Search for the cell housing the specified text and yield its [X, Y] center coordinate. 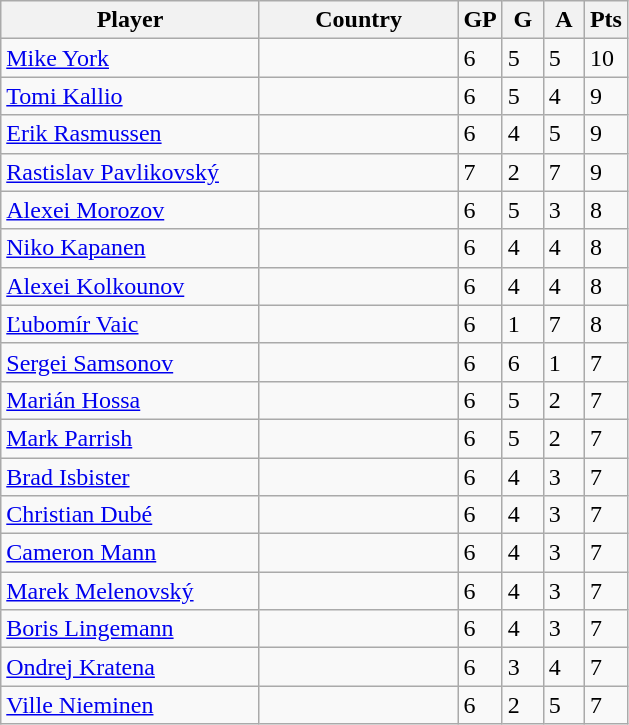
Boris Lingemann [130, 629]
Niko Kapanen [130, 248]
Rastislav Pavlikovský [130, 172]
Tomi Kallio [130, 96]
GP [480, 20]
Player [130, 20]
Country [358, 20]
Alexei Kolkounov [130, 286]
Ondrej Kratena [130, 667]
10 [606, 58]
Mark Parrish [130, 438]
G [522, 20]
Erik Rasmussen [130, 134]
Sergei Samsonov [130, 362]
Brad Isbister [130, 477]
Mike York [130, 58]
A [564, 20]
Marián Hossa [130, 400]
Ľubomír Vaic [130, 324]
Cameron Mann [130, 553]
Pts [606, 20]
Marek Melenovský [130, 591]
Alexei Morozov [130, 210]
Christian Dubé [130, 515]
Ville Nieminen [130, 705]
